Determine the [x, y] coordinate at the center of the cell enclosing the given text.  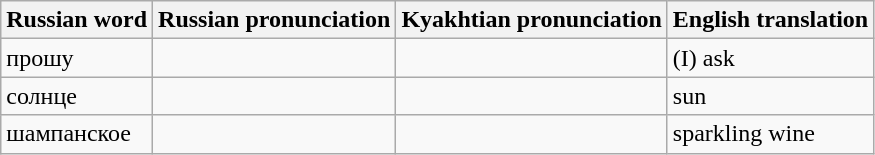
English translation [770, 20]
sun [770, 96]
Russian pronunciation [274, 20]
солнце [77, 96]
Russian word [77, 20]
прошу [77, 58]
sparkling wine [770, 134]
шампанское [77, 134]
(I) ask [770, 58]
Kyakhtian pronunciation [532, 20]
